Detect which cell encompasses the target text, then output its (x, y) center coordinate. 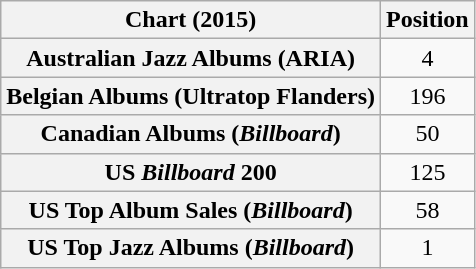
Australian Jazz Albums (ARIA) (191, 58)
Canadian Albums (Billboard) (191, 134)
50 (428, 134)
US Billboard 200 (191, 172)
US Top Jazz Albums (Billboard) (191, 248)
Position (428, 20)
58 (428, 210)
4 (428, 58)
Belgian Albums (Ultratop Flanders) (191, 96)
196 (428, 96)
Chart (2015) (191, 20)
US Top Album Sales (Billboard) (191, 210)
125 (428, 172)
1 (428, 248)
